Detect which cell encompasses the target text, then output its (X, Y) center coordinate. 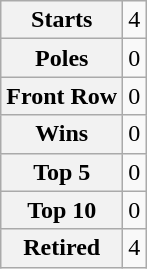
Top 10 (62, 210)
Poles (62, 58)
Wins (62, 134)
Front Row (62, 96)
Starts (62, 20)
Retired (62, 248)
Top 5 (62, 172)
